Find where the given text appears and provide that cell's center as (X, Y) coordinate. 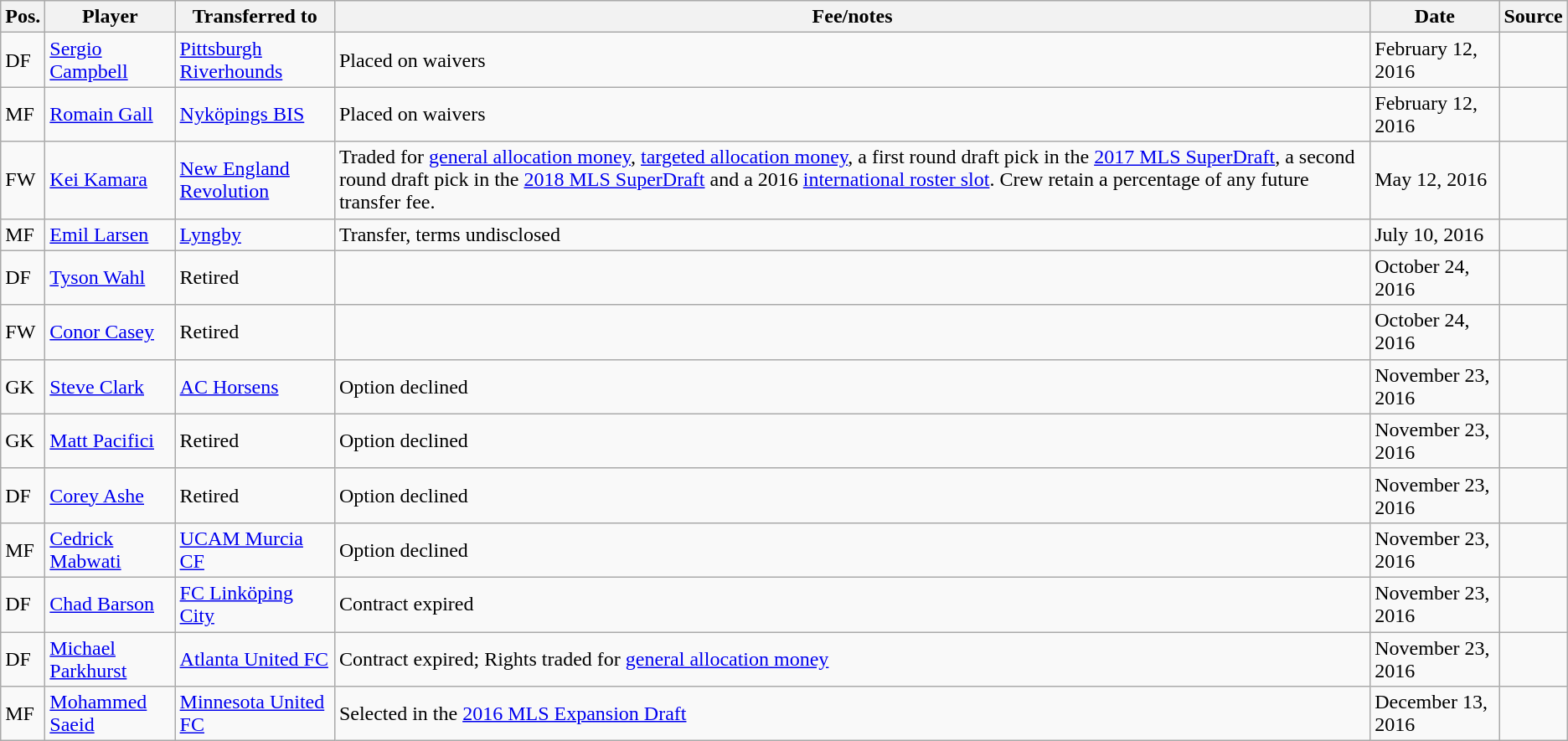
Kei Kamara (111, 180)
Cedrick Mabwati (111, 549)
Pos. (23, 17)
Sergio Campbell (111, 60)
Contract expired; Rights traded for general allocation money (852, 658)
Player (111, 17)
Transfer, terms undisclosed (852, 234)
July 10, 2016 (1435, 234)
AC Horsens (255, 387)
Fee/notes (852, 17)
Nyköpings BIS (255, 114)
Source (1533, 17)
UCAM Murcia CF (255, 549)
Steve Clark (111, 387)
Matt Pacifici (111, 440)
Lyngby (255, 234)
Atlanta United FC (255, 658)
May 12, 2016 (1435, 180)
Mohammed Saeid (111, 713)
Michael Parkhurst (111, 658)
Date (1435, 17)
FC Linköping City (255, 605)
December 13, 2016 (1435, 713)
Chad Barson (111, 605)
Contract expired (852, 605)
Conor Casey (111, 332)
Emil Larsen (111, 234)
Minnesota United FC (255, 713)
New England Revolution (255, 180)
Romain Gall (111, 114)
Corey Ashe (111, 496)
Tyson Wahl (111, 278)
Transferred to (255, 17)
Pittsburgh Riverhounds (255, 60)
Selected in the 2016 MLS Expansion Draft (852, 713)
